Scan for the cell matching the given text and deliver its (x, y) coordinate at center. 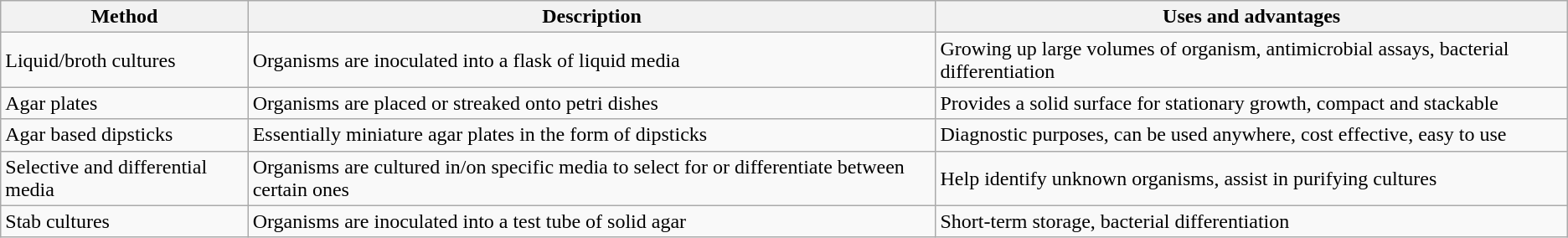
Uses and advantages (1251, 17)
Agar plates (124, 103)
Short-term storage, bacterial differentiation (1251, 221)
Organisms are inoculated into a test tube of solid agar (591, 221)
Organisms are inoculated into a flask of liquid media (591, 60)
Organisms are cultured in/on specific media to select for or differentiate between certain ones (591, 178)
Organisms are placed or streaked onto petri dishes (591, 103)
Diagnostic purposes, can be used anywhere, cost effective, easy to use (1251, 135)
Description (591, 17)
Growing up large volumes of organism, antimicrobial assays, bacterial differentiation (1251, 60)
Liquid/broth cultures (124, 60)
Agar based dipsticks (124, 135)
Provides a solid surface for stationary growth, compact and stackable (1251, 103)
Method (124, 17)
Selective and differential media (124, 178)
Essentially miniature agar plates in the form of dipsticks (591, 135)
Stab cultures (124, 221)
Help identify unknown organisms, assist in purifying cultures (1251, 178)
